Scan for the cell matching the given text and deliver its (X, Y) coordinate at center. 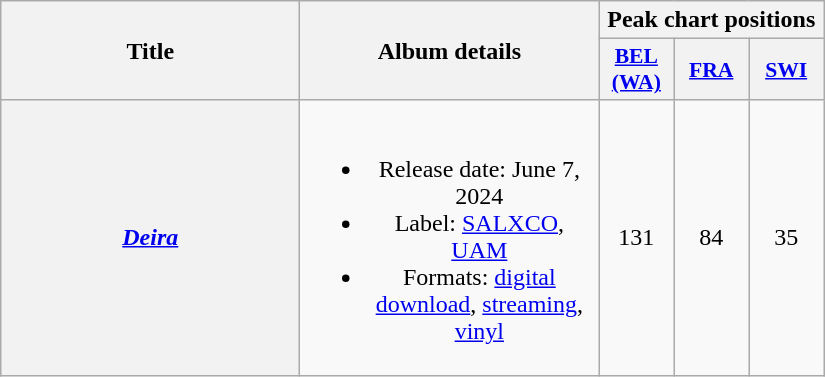
Release date: June 7, 2024Label: SALXCO, UAMFormats: digital download, streaming, vinyl (450, 238)
SWI (786, 70)
84 (712, 238)
Peak chart positions (712, 20)
Album details (450, 50)
35 (786, 238)
Deira (150, 238)
131 (636, 238)
BEL(WA) (636, 70)
FRA (712, 70)
Title (150, 50)
